Extract the (X, Y) coordinate from the center of the cell holding the provided text.  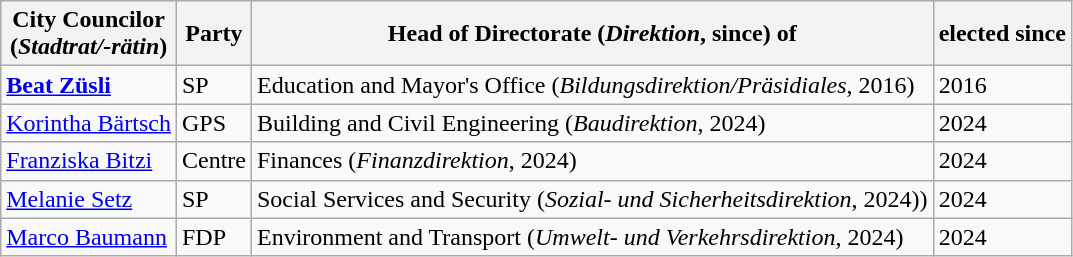
Head of Directorate (Direktion, since) of (592, 34)
Environment and Transport (Umwelt- und Verkehrsdirektion, 2024) (592, 237)
2016 (1002, 85)
Beat Züsli (89, 85)
Marco Baumann (89, 237)
Social Services and Security (Sozial- und Sicherheitsdirektion, 2024)) (592, 199)
City Councilor(Stadtrat/-rätin) (89, 34)
Franziska Bitzi (89, 161)
Building and Civil Engineering (Baudirektion, 2024) (592, 123)
Melanie Setz (89, 199)
elected since (1002, 34)
Party (214, 34)
Education and Mayor's Office (Bildungsdirektion/Präsidiales, 2016) (592, 85)
Centre (214, 161)
Korintha Bärtsch (89, 123)
FDP (214, 237)
Finances (Finanzdirektion, 2024) (592, 161)
GPS (214, 123)
